Return [X, Y] of the center of cell containing provided text 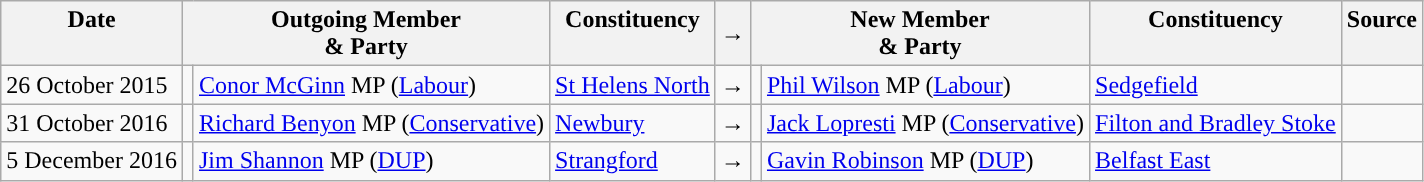
Strangford [633, 161]
Conor McGinn MP (Labour) [371, 85]
26 October 2015 [92, 85]
Richard Benyon MP (Conservative) [371, 123]
Source [1382, 34]
31 October 2016 [92, 123]
Outgoing Member& Party [366, 34]
Date [92, 34]
Phil Wilson MP (Labour) [925, 85]
Sedgefield [1216, 85]
5 December 2016 [92, 161]
New Member& Party [920, 34]
Jim Shannon MP (DUP) [371, 161]
Jack Lopresti MP (Conservative) [925, 123]
Belfast East [1216, 161]
St Helens North [633, 85]
Newbury [633, 123]
Filton and Bradley Stoke [1216, 123]
Gavin Robinson MP (DUP) [925, 161]
